For the text-containing cell, return its midpoint in [x, y] coordinate format. 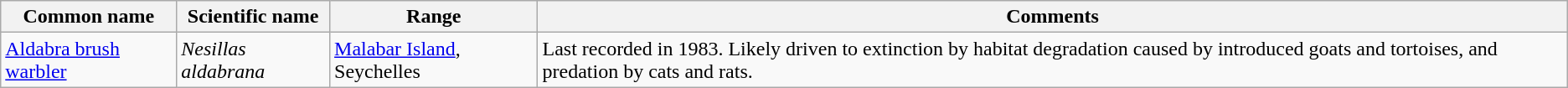
Comments [1052, 17]
Malabar Island, Seychelles [434, 60]
Nesillas aldabrana [253, 60]
Scientific name [253, 17]
Range [434, 17]
Aldabra brush warbler [89, 60]
Last recorded in 1983. Likely driven to extinction by habitat degradation caused by introduced goats and tortoises, and predation by cats and rats. [1052, 60]
Common name [89, 17]
